Determine the (x, y) coordinate at the center of the cell enclosing the given text.  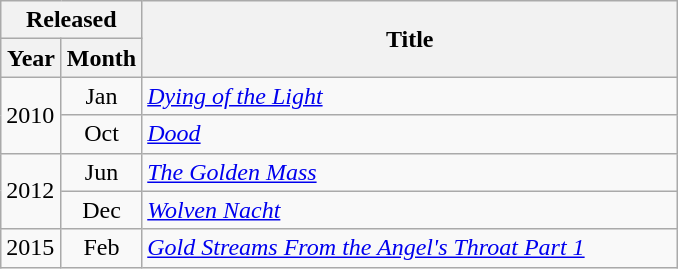
The Golden Mass (410, 172)
Dood (410, 134)
Released (72, 20)
Jan (101, 96)
Title (410, 39)
Dying of the Light (410, 96)
Feb (101, 248)
Month (101, 58)
Oct (101, 134)
2010 (32, 115)
Dec (101, 210)
Jun (101, 172)
Wolven Nacht (410, 210)
2012 (32, 191)
2015 (32, 248)
Gold Streams From the Angel's Throat Part 1 (410, 248)
Year (32, 58)
